Extract the (X, Y) coordinate from the center of the cell holding the provided text.  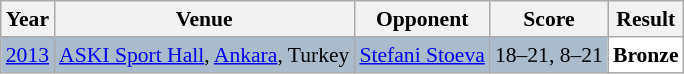
Score (549, 19)
Bronze (646, 55)
ASKI Sport Hall, Ankara, Turkey (204, 55)
18–21, 8–21 (549, 55)
Year (28, 19)
Venue (204, 19)
Stefani Stoeva (422, 55)
Result (646, 19)
Opponent (422, 19)
2013 (28, 55)
